Identify which cell holds the provided text, then report its (x, y) central coordinate. 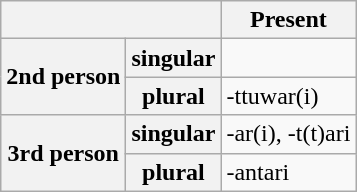
-antari (288, 172)
Present (288, 20)
2nd person (64, 77)
-ttuwar(i) (288, 96)
3rd person (64, 153)
-ar(i), -t(t)ari (288, 134)
